Output the (X, Y) coordinate of the center of the cell containing the given text.  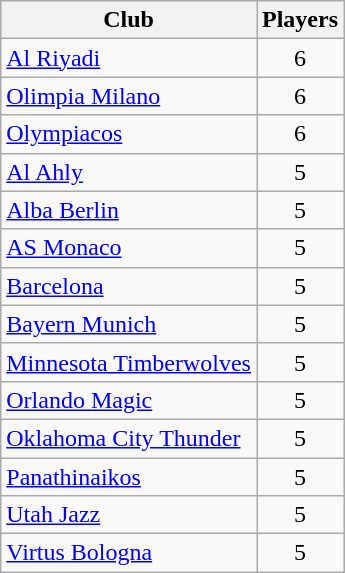
Barcelona (129, 286)
Al Ahly (129, 172)
Club (129, 20)
Panathinaikos (129, 477)
Players (300, 20)
Al Riyadi (129, 58)
Oklahoma City Thunder (129, 438)
Alba Berlin (129, 210)
Utah Jazz (129, 515)
Olimpia Milano (129, 96)
Minnesota Timberwolves (129, 362)
Olympiacos (129, 134)
AS Monaco (129, 248)
Bayern Munich (129, 324)
Orlando Magic (129, 400)
Virtus Bologna (129, 553)
